Output the (X, Y) coordinate of the center of the cell containing the given text.  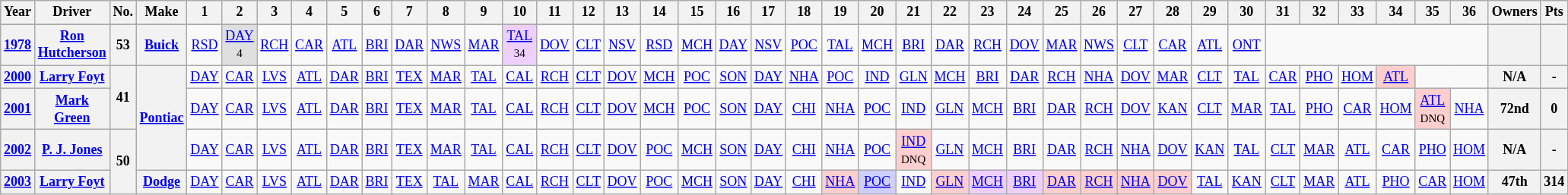
10 (520, 12)
27 (1135, 12)
ATLDNQ (1433, 109)
32 (1319, 12)
29 (1210, 12)
7 (409, 12)
30 (1246, 12)
28 (1173, 12)
DAY4 (240, 45)
33 (1358, 12)
13 (622, 12)
No. (123, 12)
3 (275, 12)
INDDNQ (913, 149)
Owners (1515, 12)
47th (1515, 182)
19 (840, 12)
53 (123, 45)
ONT (1246, 45)
20 (878, 12)
2003 (18, 182)
Driver (71, 12)
2000 (18, 77)
50 (123, 161)
Pts (1554, 12)
18 (804, 12)
Buick (161, 45)
16 (733, 12)
12 (589, 12)
21 (913, 12)
Make (161, 12)
2002 (18, 149)
72nd (1515, 109)
Dodge (161, 182)
15 (697, 12)
25 (1062, 12)
Year (18, 12)
17 (768, 12)
41 (123, 97)
26 (1100, 12)
22 (950, 12)
14 (659, 12)
35 (1433, 12)
11 (555, 12)
9 (484, 12)
23 (988, 12)
8 (446, 12)
P. J. Jones (71, 149)
24 (1024, 12)
Ron Hutcherson (71, 45)
2001 (18, 109)
2 (240, 12)
34 (1396, 12)
31 (1283, 12)
0 (1554, 109)
Pontiac (161, 118)
TAL34 (520, 45)
36 (1469, 12)
1978 (18, 45)
4 (309, 12)
5 (344, 12)
Mark Green (71, 109)
314 (1554, 182)
1 (205, 12)
6 (377, 12)
